For the text-containing cell, return its midpoint in (X, Y) coordinate format. 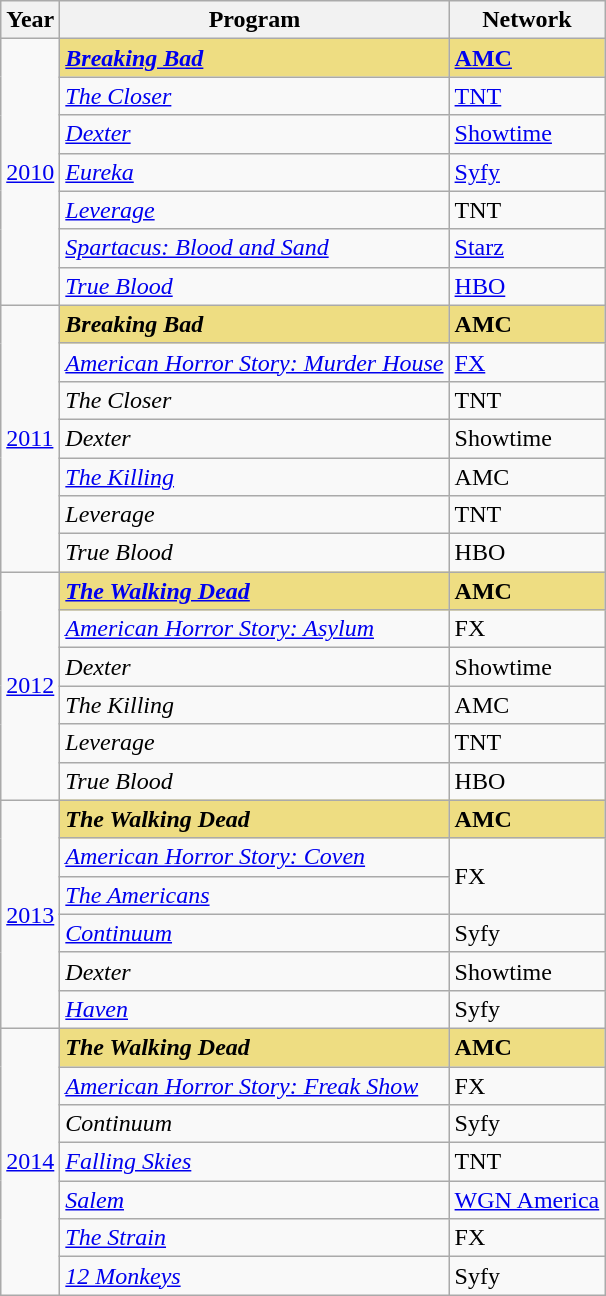
Program (254, 20)
Eureka (254, 172)
2013 (30, 914)
2014 (30, 1161)
2012 (30, 686)
2010 (30, 172)
12 Monkeys (254, 1276)
American Horror Story: Freak Show (254, 1085)
WGN America (527, 1200)
Falling Skies (254, 1162)
American Horror Story: Coven (254, 857)
Starz (527, 248)
The Americans (254, 895)
Haven (254, 1009)
The Strain (254, 1238)
Network (527, 20)
Spartacus: Blood and Sand (254, 248)
Salem (254, 1200)
American Horror Story: Asylum (254, 629)
2011 (30, 438)
American Horror Story: Murder House (254, 362)
Year (30, 20)
